Provide the (X, Y) coordinate of the cell's center where the given text is located.  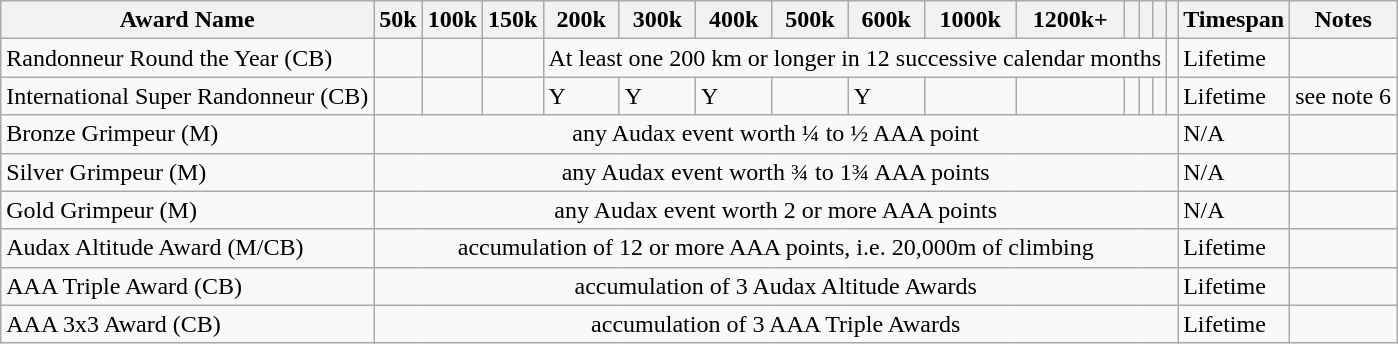
accumulation of 3 AAA Triple Awards (776, 324)
Bronze Grimpeur (M) (188, 134)
see note 6 (1344, 96)
AAA 3x3 Award (CB) (188, 324)
Silver Grimpeur (M) (188, 172)
At least one 200 km or longer in 12 successive calendar months (855, 58)
Notes (1344, 20)
150k (513, 20)
1200k+ (1070, 20)
Award Name (188, 20)
300k (657, 20)
any Audax event worth ¾ to 1¾ AAA points (776, 172)
1000k (970, 20)
200k (581, 20)
International Super Randonneur (CB) (188, 96)
600k (886, 20)
Randonneur Round the Year (CB) (188, 58)
50k (398, 20)
Gold Grimpeur (M) (188, 210)
AAA Triple Award (CB) (188, 286)
accumulation of 12 or more AAA points, i.e. 20,000m of climbing (776, 248)
accumulation of 3 Audax Altitude Awards (776, 286)
Timespan (1234, 20)
any Audax event worth ¼ to ½ AAA point (776, 134)
100k (452, 20)
400k (734, 20)
Audax Altitude Award (M/CB) (188, 248)
500k (810, 20)
any Audax event worth 2 or more AAA points (776, 210)
